Determine the (x, y) coordinate at the center of the cell enclosing the given text.  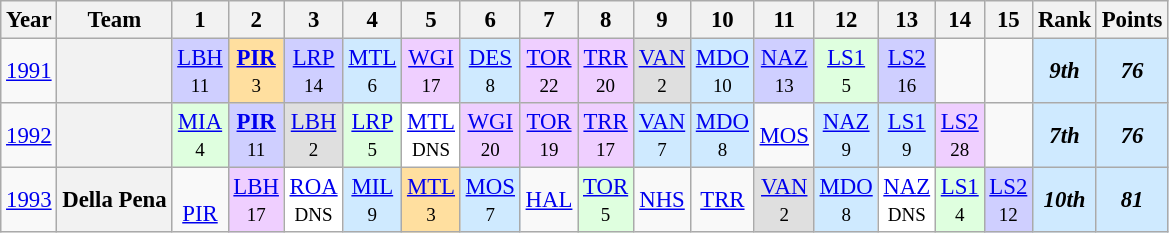
4 (372, 20)
10 (722, 20)
MOS7 (490, 200)
LRP14 (314, 72)
TRR20 (606, 72)
7th (1065, 136)
TRR17 (606, 136)
MIA4 (200, 136)
LBH2 (314, 136)
MTLDNS (432, 136)
7 (548, 20)
LS216 (906, 72)
Della Pena (114, 200)
WGI20 (490, 136)
ROADNS (314, 200)
TOR22 (548, 72)
TOR5 (606, 200)
14 (960, 20)
1991 (29, 72)
NAZ9 (846, 136)
LS19 (906, 136)
5 (432, 20)
DES8 (490, 72)
LBH11 (200, 72)
PIR (200, 200)
2 (256, 20)
15 (1008, 20)
PIR11 (256, 136)
LBH17 (256, 200)
1992 (29, 136)
PIR3 (256, 72)
8 (606, 20)
9th (1065, 72)
Points (1132, 20)
TOR19 (548, 136)
WGI17 (432, 72)
MTL3 (432, 200)
3 (314, 20)
11 (784, 20)
12 (846, 20)
6 (490, 20)
NAZDNS (906, 200)
Year (29, 20)
13 (906, 20)
LS212 (1008, 200)
LRP5 (372, 136)
10th (1065, 200)
VAN7 (662, 136)
1993 (29, 200)
LS228 (960, 136)
81 (1132, 200)
NAZ13 (784, 72)
1 (200, 20)
Team (114, 20)
HAL (548, 200)
LS14 (960, 200)
Rank (1065, 20)
MOS (784, 136)
MTL6 (372, 72)
MDO10 (722, 72)
LS15 (846, 72)
TRR (722, 200)
MIL9 (372, 200)
9 (662, 20)
NHS (662, 200)
